Determine the (x, y) coordinate at the center of the cell enclosing the given text.  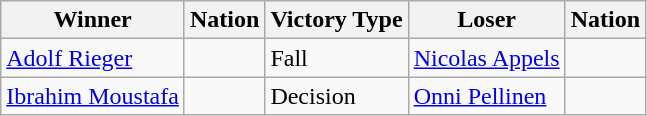
Nicolas Appels (486, 58)
Fall (336, 58)
Onni Pellinen (486, 96)
Victory Type (336, 20)
Ibrahim Moustafa (93, 96)
Adolf Rieger (93, 58)
Winner (93, 20)
Decision (336, 96)
Loser (486, 20)
